Return the [X, Y] coordinate for the center point of the cell that contains the specified text.  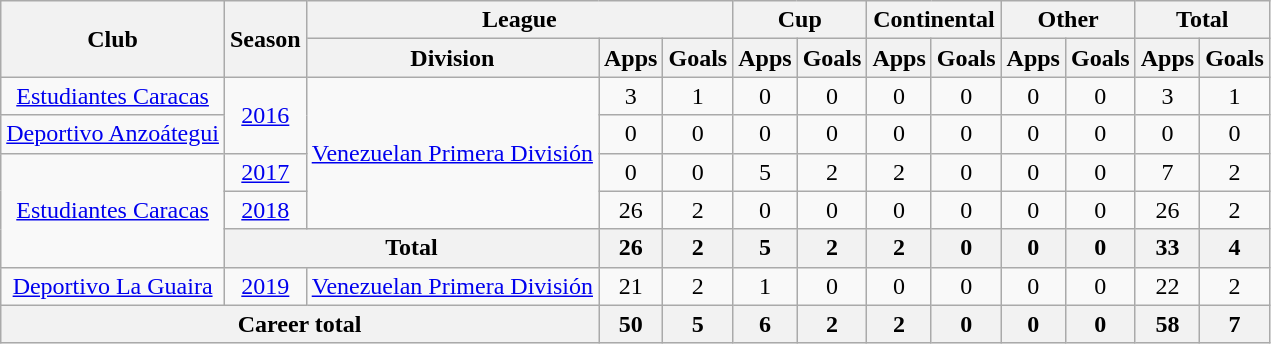
Division [452, 58]
Continental [934, 20]
League [519, 20]
2019 [265, 286]
4 [1235, 248]
Club [113, 39]
Cup [800, 20]
50 [630, 324]
33 [1167, 248]
Season [265, 39]
Deportivo La Guaira [113, 286]
2017 [265, 172]
21 [630, 286]
2018 [265, 210]
Deportivo Anzoátegui [113, 134]
58 [1167, 324]
6 [765, 324]
22 [1167, 286]
Other [1068, 20]
Career total [300, 324]
2016 [265, 115]
